Determine the (X, Y) coordinate at the center of the cell enclosing the given text.  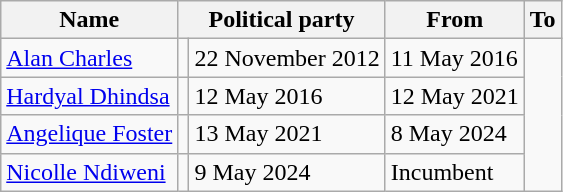
Name (90, 20)
13 May 2021 (287, 134)
12 May 2021 (454, 96)
12 May 2016 (287, 96)
8 May 2024 (454, 134)
Political party (282, 20)
From (454, 20)
Angelique Foster (90, 134)
Alan Charles (90, 58)
22 November 2012 (287, 58)
11 May 2016 (454, 58)
Hardyal Dhindsa (90, 96)
Incumbent (454, 172)
Nicolle Ndiweni (90, 172)
9 May 2024 (287, 172)
To (542, 20)
